For the text-containing cell, return its midpoint in [X, Y] coordinate format. 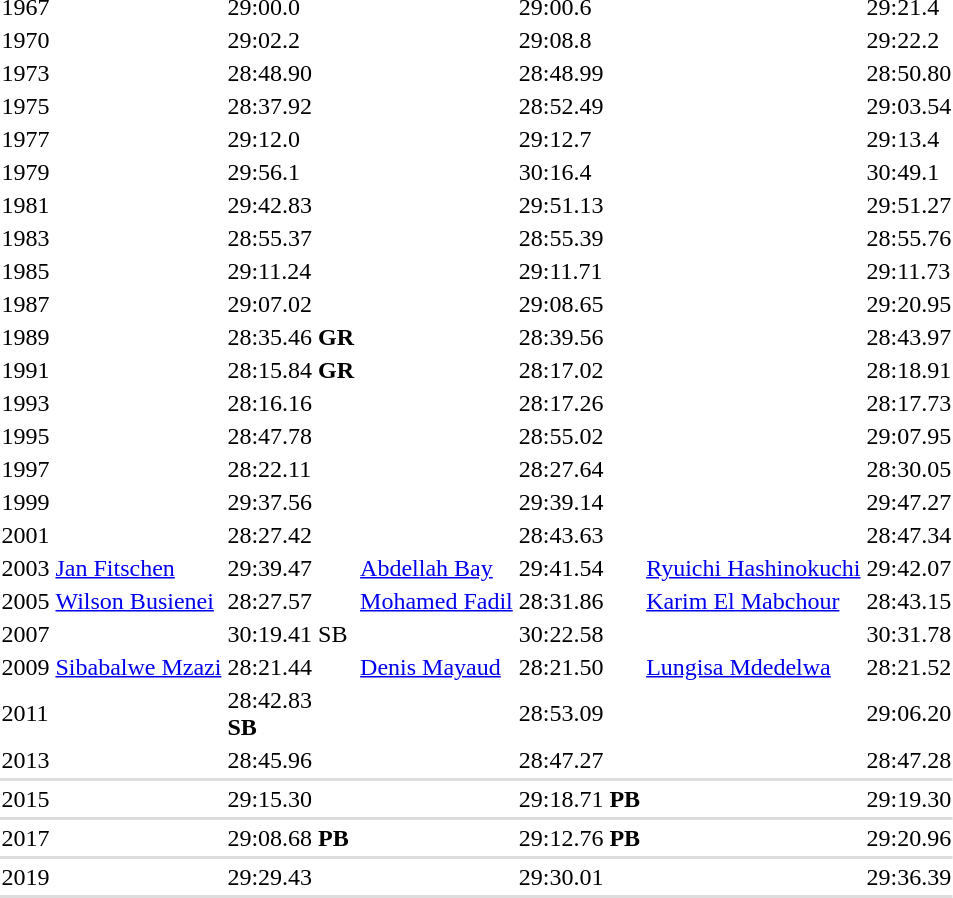
2007 [26, 634]
29:08.68 PB [291, 838]
29:22.2 [909, 40]
29:20.96 [909, 838]
28:43.63 [579, 535]
29:19.30 [909, 799]
28:47.34 [909, 535]
1977 [26, 139]
29:11.73 [909, 271]
30:31.78 [909, 634]
28:16.16 [291, 403]
29:03.54 [909, 106]
28:27.42 [291, 535]
28:37.92 [291, 106]
28:27.64 [579, 469]
28:17.73 [909, 403]
2005 [26, 601]
2009 [26, 667]
28:21.50 [579, 667]
28:42.83SB [291, 714]
2003 [26, 568]
28:21.52 [909, 667]
30:22.58 [579, 634]
1991 [26, 370]
28:55.76 [909, 238]
1987 [26, 304]
28:35.46 GR [291, 337]
30:19.41 SB [291, 634]
29:39.14 [579, 502]
2019 [26, 877]
Mohamed Fadil [437, 601]
29:51.27 [909, 205]
2011 [26, 714]
29:12.7 [579, 139]
Ryuichi Hashinokuchi [754, 568]
28:27.57 [291, 601]
1989 [26, 337]
2013 [26, 760]
29:06.20 [909, 714]
2001 [26, 535]
29:18.71 PB [579, 799]
1993 [26, 403]
28:17.02 [579, 370]
1973 [26, 73]
29:08.8 [579, 40]
29:08.65 [579, 304]
28:55.02 [579, 436]
1981 [26, 205]
29:07.02 [291, 304]
1999 [26, 502]
29:47.27 [909, 502]
28:17.26 [579, 403]
1983 [26, 238]
29:39.47 [291, 568]
1985 [26, 271]
28:21.44 [291, 667]
Sibabalwe Mzazi [138, 667]
28:30.05 [909, 469]
30:49.1 [909, 172]
28:39.56 [579, 337]
29:37.56 [291, 502]
29:07.95 [909, 436]
29:02.2 [291, 40]
28:47.28 [909, 760]
Jan Fitschen [138, 568]
28:50.80 [909, 73]
28:53.09 [579, 714]
29:42.83 [291, 205]
29:12.0 [291, 139]
29:29.43 [291, 877]
1970 [26, 40]
29:56.1 [291, 172]
Denis Mayaud [437, 667]
29:11.24 [291, 271]
29:41.54 [579, 568]
29:15.30 [291, 799]
28:43.15 [909, 601]
29:30.01 [579, 877]
Lungisa Mdedelwa [754, 667]
1995 [26, 436]
28:43.97 [909, 337]
28:52.49 [579, 106]
28:45.96 [291, 760]
28:18.91 [909, 370]
2015 [26, 799]
2017 [26, 838]
29:51.13 [579, 205]
30:16.4 [579, 172]
Wilson Busienei [138, 601]
29:36.39 [909, 877]
Karim El Mabchour [754, 601]
28:55.39 [579, 238]
28:48.90 [291, 73]
29:42.07 [909, 568]
1975 [26, 106]
28:47.27 [579, 760]
28:48.99 [579, 73]
28:55.37 [291, 238]
1979 [26, 172]
28:22.11 [291, 469]
29:11.71 [579, 271]
28:15.84 GR [291, 370]
29:12.76 PB [579, 838]
28:47.78 [291, 436]
Abdellah Bay [437, 568]
29:13.4 [909, 139]
28:31.86 [579, 601]
29:20.95 [909, 304]
1997 [26, 469]
